From the cell containing the given text, extract its center point as (x, y) coordinate. 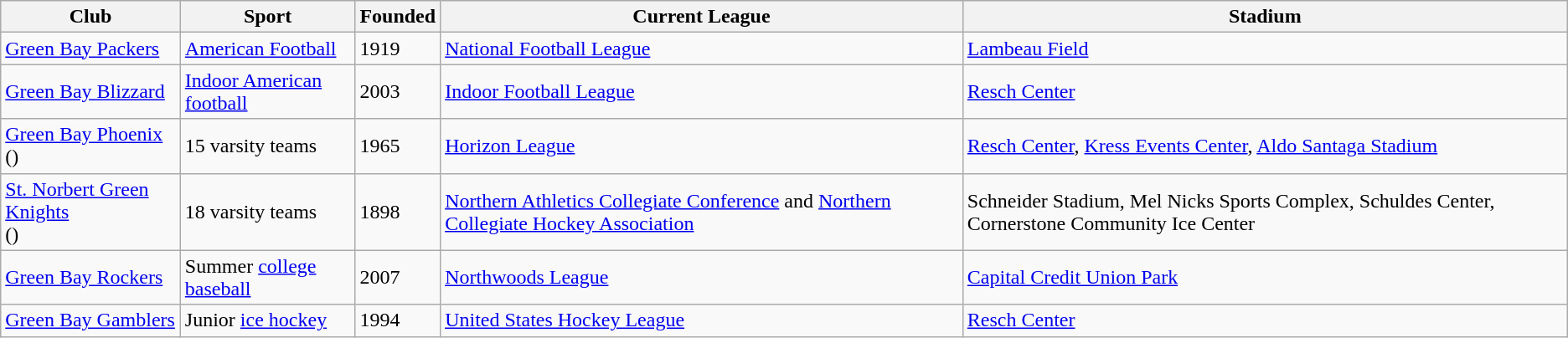
Green Bay Packers (90, 49)
American Football (268, 49)
Green Bay Phoenix() (90, 146)
Stadium (1265, 17)
St. Norbert Green Knights() (90, 212)
15 varsity teams (268, 146)
Current League (702, 17)
18 varsity teams (268, 212)
Capital Credit Union Park (1265, 278)
1965 (398, 146)
1898 (398, 212)
2003 (398, 92)
1994 (398, 320)
Sport (268, 17)
Resch Center, Kress Events Center, Aldo Santaga Stadium (1265, 146)
Club (90, 17)
Green Bay Rockers (90, 278)
Founded (398, 17)
Northwoods League (702, 278)
Indoor Football League (702, 92)
United States Hockey League (702, 320)
Lambeau Field (1265, 49)
Northern Athletics Collegiate Conference and Northern Collegiate Hockey Association (702, 212)
Green Bay Blizzard (90, 92)
Horizon League (702, 146)
Indoor American football (268, 92)
Schneider Stadium, Mel Nicks Sports Complex, Schuldes Center, Cornerstone Community Ice Center (1265, 212)
Junior ice hockey (268, 320)
Summer college baseball (268, 278)
1919 (398, 49)
Green Bay Gamblers (90, 320)
2007 (398, 278)
National Football League (702, 49)
